Provide the (X, Y) coordinate of the cell's center where the given text is located.  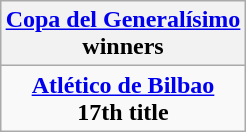
Copa del Generalísimowinners (123, 34)
Atlético de Bilbao17th title (123, 98)
